Find where the given text appears and provide that cell's center as (x, y) coordinate. 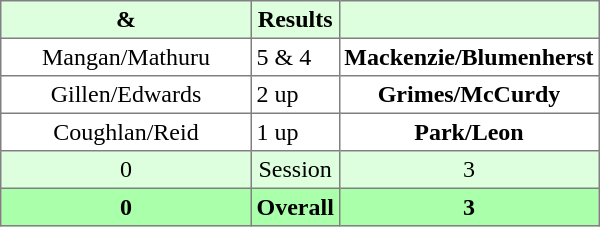
1 up (295, 132)
Coughlan/Reid (126, 132)
5 & 4 (295, 57)
Overall (295, 207)
Gillen/Edwards (126, 95)
Park/Leon (469, 132)
Mackenzie/Blumenherst (469, 57)
Session (295, 170)
& (126, 20)
Grimes/McCurdy (469, 95)
Results (295, 20)
2 up (295, 95)
Mangan/Mathuru (126, 57)
